Pinpoint the cell where the given text exists, returning its (X, Y) midpoint coordinate. 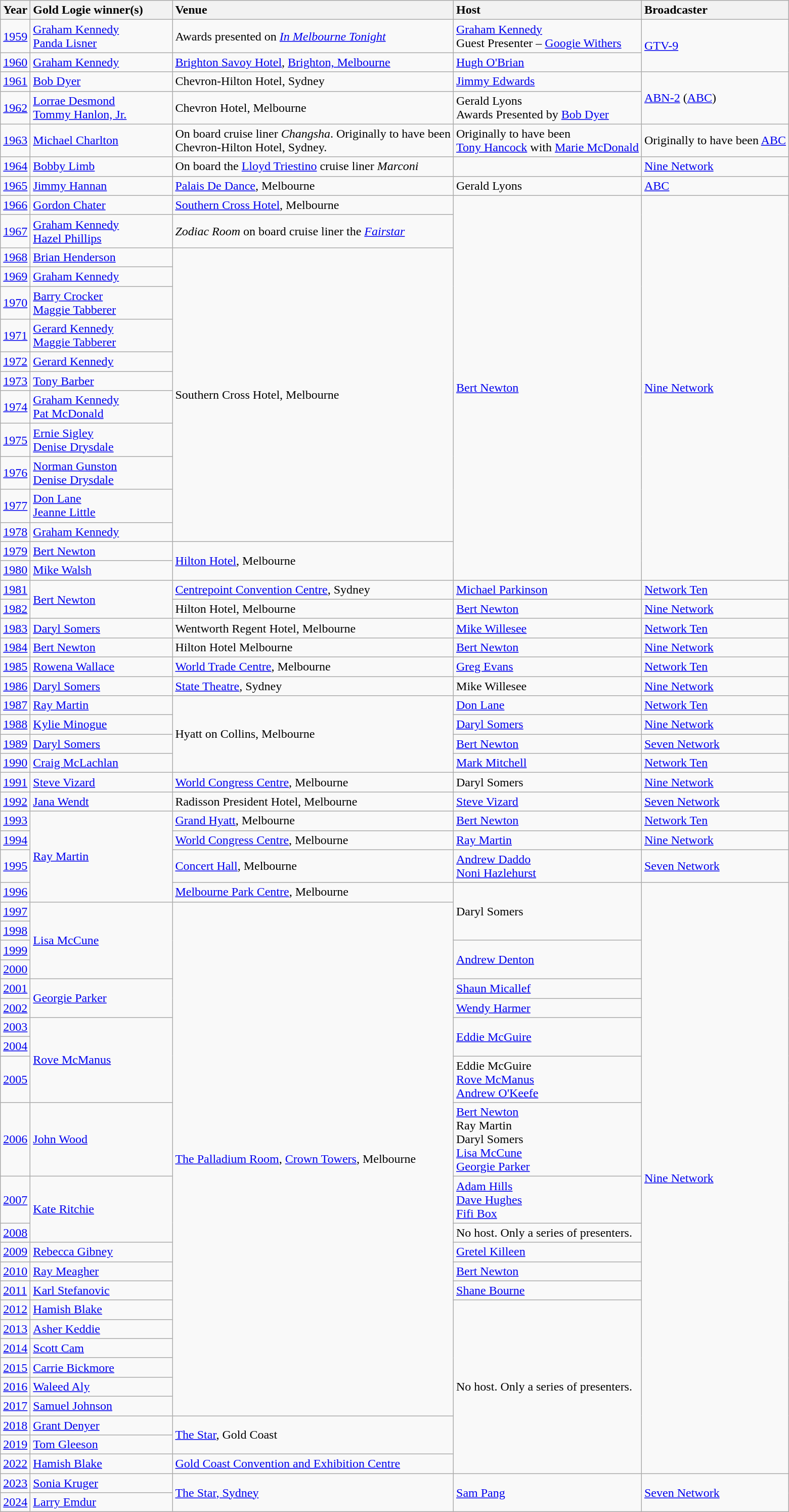
Eddie McGuireRove McManusAndrew O'Keefe (548, 1079)
1960 (15, 62)
Rowena Wallace (101, 666)
2017 (15, 1406)
Awards presented on In Melbourne Tonight (313, 36)
1967 (15, 231)
Karl Stefanovic (101, 1290)
1975 (15, 440)
1968 (15, 257)
Georgie Parker (101, 998)
Venue (313, 10)
Bob Dyer (101, 81)
ABN-2 (ABC) (715, 98)
2011 (15, 1290)
World Trade Centre, Melbourne (313, 666)
1987 (15, 705)
2022 (15, 1464)
Andrew Denton (548, 959)
Waleed Aly (101, 1387)
Host (548, 10)
Ray Meagher (101, 1271)
Eddie McGuire (548, 1037)
Shaun Micallef (548, 988)
2014 (15, 1348)
Sam Pang (548, 1493)
Rebecca Gibney (101, 1252)
1989 (15, 744)
Gerald Lyons (548, 186)
Zodiac Room on board cruise liner the Fairstar (313, 231)
Craig McLachlan (101, 763)
Gold Logie winner(s) (101, 10)
1994 (15, 840)
Bert NewtonRay MartinDaryl SomersLisa McCuneGeorgie Parker (548, 1140)
Concert Hall, Melbourne (313, 866)
1964 (15, 166)
The Star, Gold Coast (313, 1435)
1978 (15, 532)
Palais De Dance, Melbourne (313, 186)
Tony Barber (101, 381)
Wentworth Regent Hotel, Melbourne (313, 628)
Barry CrockerMaggie Tabberer (101, 303)
2010 (15, 1271)
1996 (15, 892)
On board the Lloyd Triestino cruise liner Marconi (313, 166)
Jimmy Edwards (548, 81)
On board cruise liner Changsha. Originally to have been Chevron-Hilton Hotel, Sydney. (313, 141)
State Theatre, Sydney (313, 686)
2019 (15, 1445)
Kate Ritchie (101, 1209)
1998 (15, 931)
Don LaneJeanne Little (101, 506)
2013 (15, 1329)
Graham KennedyPat McDonald (101, 407)
Chevron Hotel, Melbourne (313, 107)
1977 (15, 506)
Grand Hyatt, Melbourne (313, 821)
Radisson President Hotel, Melbourne (313, 802)
2024 (15, 1502)
ABC (715, 186)
Hyatt on Collins, Melbourne (313, 734)
1985 (15, 666)
Don Lane (548, 705)
2023 (15, 1483)
Jana Wendt (101, 802)
Graham KennedyHazel Phillips (101, 231)
1970 (15, 303)
1997 (15, 911)
Mark Mitchell (548, 763)
Shane Bourne (548, 1290)
2000 (15, 969)
John Wood (101, 1140)
1959 (15, 36)
Michael Charlton (101, 141)
Bobby Limb (101, 166)
Carrie Bickmore (101, 1367)
2003 (15, 1027)
Graham KennedyGuest Presenter – Googie Withers (548, 36)
Gerald LyonsAwards Presented by Bob Dyer (548, 107)
Adam HillsDave HughesFifi Box (548, 1200)
Jimmy Hannan (101, 186)
Gerard Kennedy (101, 362)
1965 (15, 186)
Gold Coast Convention and Exhibition Centre (313, 1464)
1976 (15, 473)
Mike Walsh (101, 570)
Broadcaster (715, 10)
Originally to have beenTony Hancock with Marie McDonald (548, 141)
Rove McManus (101, 1060)
Brian Henderson (101, 257)
Hugh O'Brian (548, 62)
The Palladium Room, Crown Towers, Melbourne (313, 1159)
Year (15, 10)
1990 (15, 763)
2016 (15, 1387)
Samuel Johnson (101, 1406)
1979 (15, 551)
1973 (15, 381)
Ernie SigleyDenise Drysdale (101, 440)
Norman GunstonDenise Drysdale (101, 473)
1986 (15, 686)
Asher Keddie (101, 1329)
1974 (15, 407)
2008 (15, 1233)
Andrew DaddoNoni Hazlehurst (548, 866)
2009 (15, 1252)
The Star, Sydney (313, 1493)
1995 (15, 866)
1962 (15, 107)
Larry Emdur (101, 1502)
1992 (15, 802)
2015 (15, 1367)
1980 (15, 570)
Sonia Kruger (101, 1483)
Lisa McCune (101, 940)
Lorrae DesmondTommy Hanlon, Jr. (101, 107)
1981 (15, 590)
1984 (15, 647)
1961 (15, 81)
2004 (15, 1046)
2012 (15, 1310)
1969 (15, 276)
Tom Gleeson (101, 1445)
2006 (15, 1140)
1966 (15, 205)
Centrepoint Convention Centre, Sydney (313, 590)
1971 (15, 336)
1993 (15, 821)
Brighton Savoy Hotel, Brighton, Melbourne (313, 62)
Melbourne Park Centre, Melbourne (313, 892)
Scott Cam (101, 1348)
Kylie Minogue (101, 725)
1972 (15, 362)
Gretel Killeen (548, 1252)
2005 (15, 1079)
Greg Evans (548, 666)
2001 (15, 988)
Gordon Chater (101, 205)
1982 (15, 609)
Chevron-Hilton Hotel, Sydney (313, 81)
GTV-9 (715, 46)
Grant Denyer (101, 1425)
2018 (15, 1425)
1963 (15, 141)
1983 (15, 628)
Graham KennedyPanda Lisner (101, 36)
Hilton Hotel Melbourne (313, 647)
1999 (15, 950)
Wendy Harmer (548, 1007)
2007 (15, 1200)
2002 (15, 1007)
Originally to have been ABC (715, 141)
Gerard KennedyMaggie Tabberer (101, 336)
Michael Parkinson (548, 590)
1988 (15, 725)
1991 (15, 782)
